Output the [x, y] coordinate of the center of the cell containing the given text.  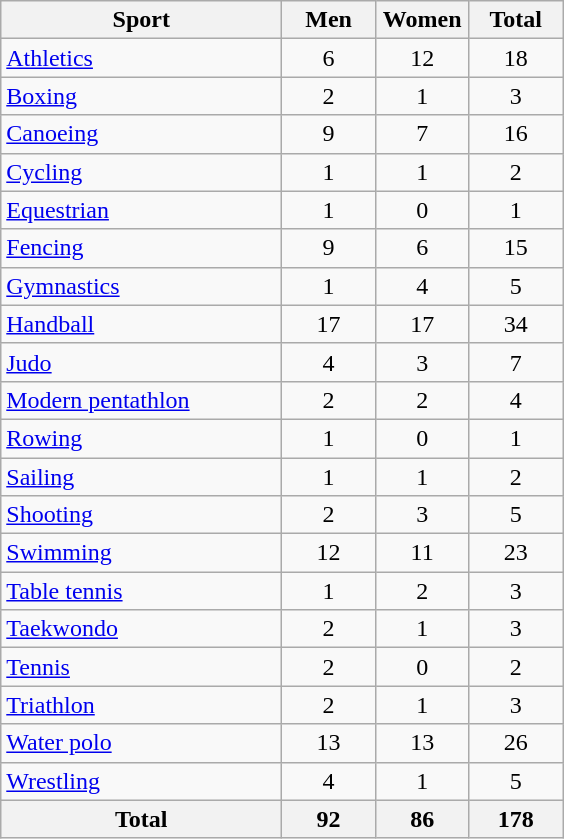
Water polo [142, 743]
Tennis [142, 667]
92 [329, 819]
86 [422, 819]
Fencing [142, 248]
Modern pentathlon [142, 400]
Gymnastics [142, 286]
Triathlon [142, 705]
Sailing [142, 477]
Men [329, 20]
Handball [142, 324]
11 [422, 553]
18 [516, 58]
34 [516, 324]
16 [516, 134]
Judo [142, 362]
Boxing [142, 96]
Athletics [142, 58]
Rowing [142, 438]
Swimming [142, 553]
26 [516, 743]
Women [422, 20]
Shooting [142, 515]
23 [516, 553]
15 [516, 248]
178 [516, 819]
Canoeing [142, 134]
Cycling [142, 172]
Table tennis [142, 591]
Equestrian [142, 210]
Wrestling [142, 781]
Sport [142, 20]
Taekwondo [142, 629]
